Output the [X, Y] coordinate of the center of the cell containing the given text.  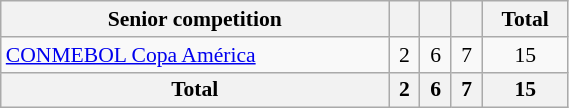
Senior competition [195, 19]
CONMEBOL Copa América [195, 55]
